Pinpoint the cell where the given text exists, returning its [X, Y] midpoint coordinate. 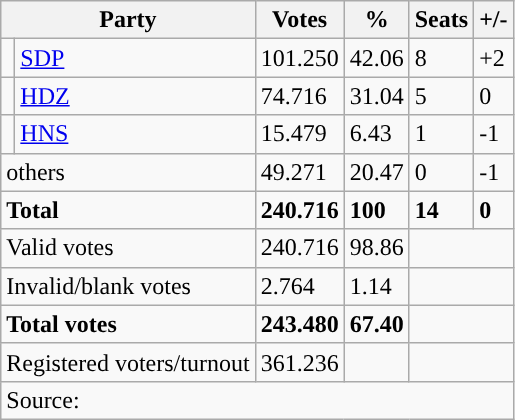
1 [441, 134]
+2 [494, 58]
Registered voters/turnout [128, 362]
Valid votes [128, 248]
8 [441, 58]
74.716 [300, 96]
Invalid/blank votes [128, 286]
Party [128, 20]
31.04 [376, 96]
1.14 [376, 286]
Source: [257, 400]
Total votes [128, 324]
243.480 [300, 324]
others [128, 172]
361.236 [300, 362]
2.764 [300, 286]
Total [128, 210]
42.06 [376, 58]
20.47 [376, 172]
101.250 [300, 58]
5 [441, 96]
Votes [300, 20]
6.43 [376, 134]
HDZ [135, 96]
HNS [135, 134]
14 [441, 210]
Seats [441, 20]
98.86 [376, 248]
49.271 [300, 172]
15.479 [300, 134]
100 [376, 210]
67.40 [376, 324]
% [376, 20]
+/- [494, 20]
SDP [135, 58]
